Extract the (x, y) coordinate from the center of the cell holding the provided text.  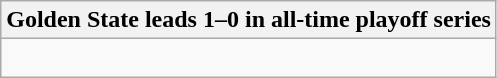
Golden State leads 1–0 in all-time playoff series (249, 20)
